Provide the (x, y) coordinate of the cell's center where the given text is located.  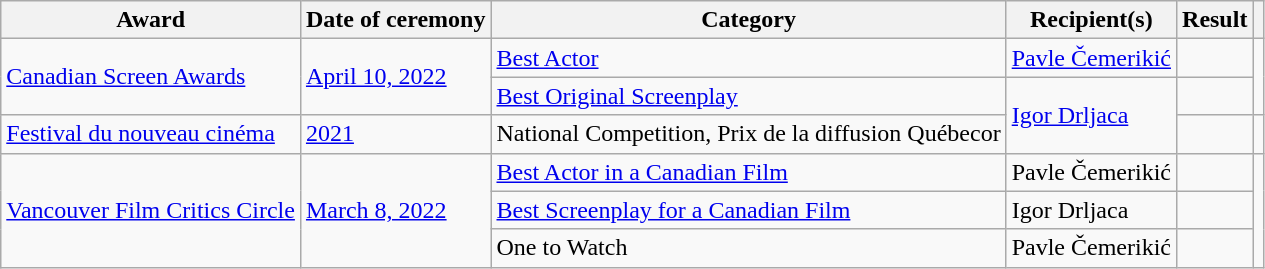
National Competition, Prix de la diffusion Québecor (748, 134)
Result (1215, 20)
Best Screenplay for a Canadian Film (748, 210)
2021 (396, 134)
Date of ceremony (396, 20)
Vancouver Film Critics Circle (151, 210)
Award (151, 20)
March 8, 2022 (396, 210)
Category (748, 20)
Canadian Screen Awards (151, 77)
Best Actor in a Canadian Film (748, 172)
One to Watch (748, 248)
Best Original Screenplay (748, 96)
Best Actor (748, 58)
Recipient(s) (1091, 20)
April 10, 2022 (396, 77)
Festival du nouveau cinéma (151, 134)
